Detect which cell encompasses the target text, then output its [X, Y] center coordinate. 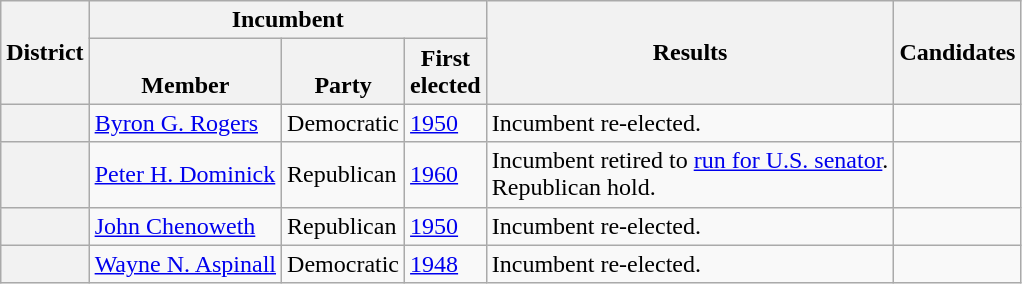
Candidates [958, 52]
John Chenoweth [185, 226]
Byron G. Rogers [185, 123]
1948 [446, 264]
1960 [446, 174]
Firstelected [446, 72]
Results [690, 52]
District [45, 52]
Party [344, 72]
Wayne N. Aspinall [185, 264]
Member [185, 72]
Incumbent retired to run for U.S. senator.Republican hold. [690, 174]
Peter H. Dominick [185, 174]
Incumbent [288, 20]
